Return the [x, y] coordinate for the center point of the cell that contains the specified text.  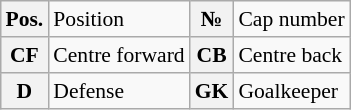
Goalkeeper [291, 91]
D [24, 91]
Pos. [24, 19]
Cap number [291, 19]
Centre forward [118, 55]
Position [118, 19]
CB [212, 55]
Defense [118, 91]
CF [24, 55]
№ [212, 19]
GK [212, 91]
Centre back [291, 55]
